Extract the (x, y) coordinate from the center of the cell holding the provided text.  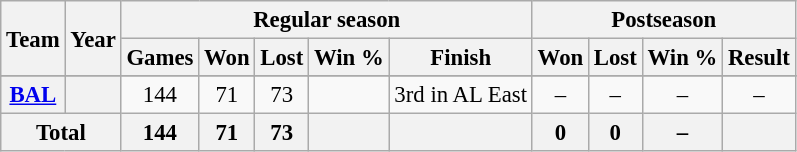
Postseason (664, 20)
Team (33, 38)
BAL (33, 95)
Regular season (326, 20)
3rd in AL East (460, 95)
Total (61, 133)
Finish (460, 58)
Games (160, 58)
Result (760, 58)
Year (93, 38)
